Detect which cell encompasses the target text, then output its [X, Y] center coordinate. 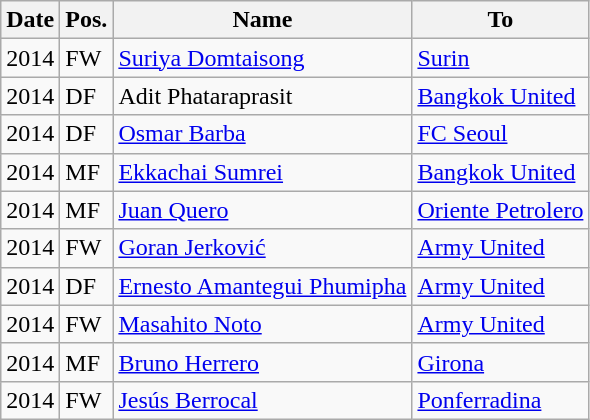
Girona [500, 362]
Date [30, 20]
To [500, 20]
Juan Quero [262, 210]
Ernesto Amantegui Phumipha [262, 286]
FC Seoul [500, 134]
Osmar Barba [262, 134]
Adit Phataraprasit [262, 96]
Oriente Petrolero [500, 210]
Masahito Noto [262, 324]
Goran Jerković [262, 248]
Surin [500, 58]
Bruno Herrero [262, 362]
Ekkachai Sumrei [262, 172]
Pos. [86, 20]
Ponferradina [500, 400]
Jesús Berrocal [262, 400]
Suriya Domtaisong [262, 58]
Name [262, 20]
